Identify which cell holds the provided text, then report its [x, y] central coordinate. 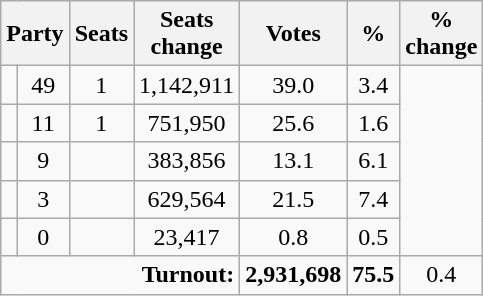
1.6 [374, 123]
Votes [294, 34]
0.5 [374, 237]
49 [43, 85]
75.5 [374, 275]
Turnout: [120, 275]
Seats [101, 34]
7.4 [374, 199]
629,564 [187, 199]
25.6 [294, 123]
% [374, 34]
11 [43, 123]
0.4 [442, 275]
Seatschange [187, 34]
39.0 [294, 85]
1,142,911 [187, 85]
2,931,698 [294, 275]
9 [43, 161]
3.4 [374, 85]
23,417 [187, 237]
%change [442, 34]
383,856 [187, 161]
0 [43, 237]
3 [43, 199]
0.8 [294, 237]
751,950 [187, 123]
13.1 [294, 161]
Party [35, 34]
6.1 [374, 161]
21.5 [294, 199]
